Capture the cell that displays the provided text and extract its [X, Y] central coordinate. 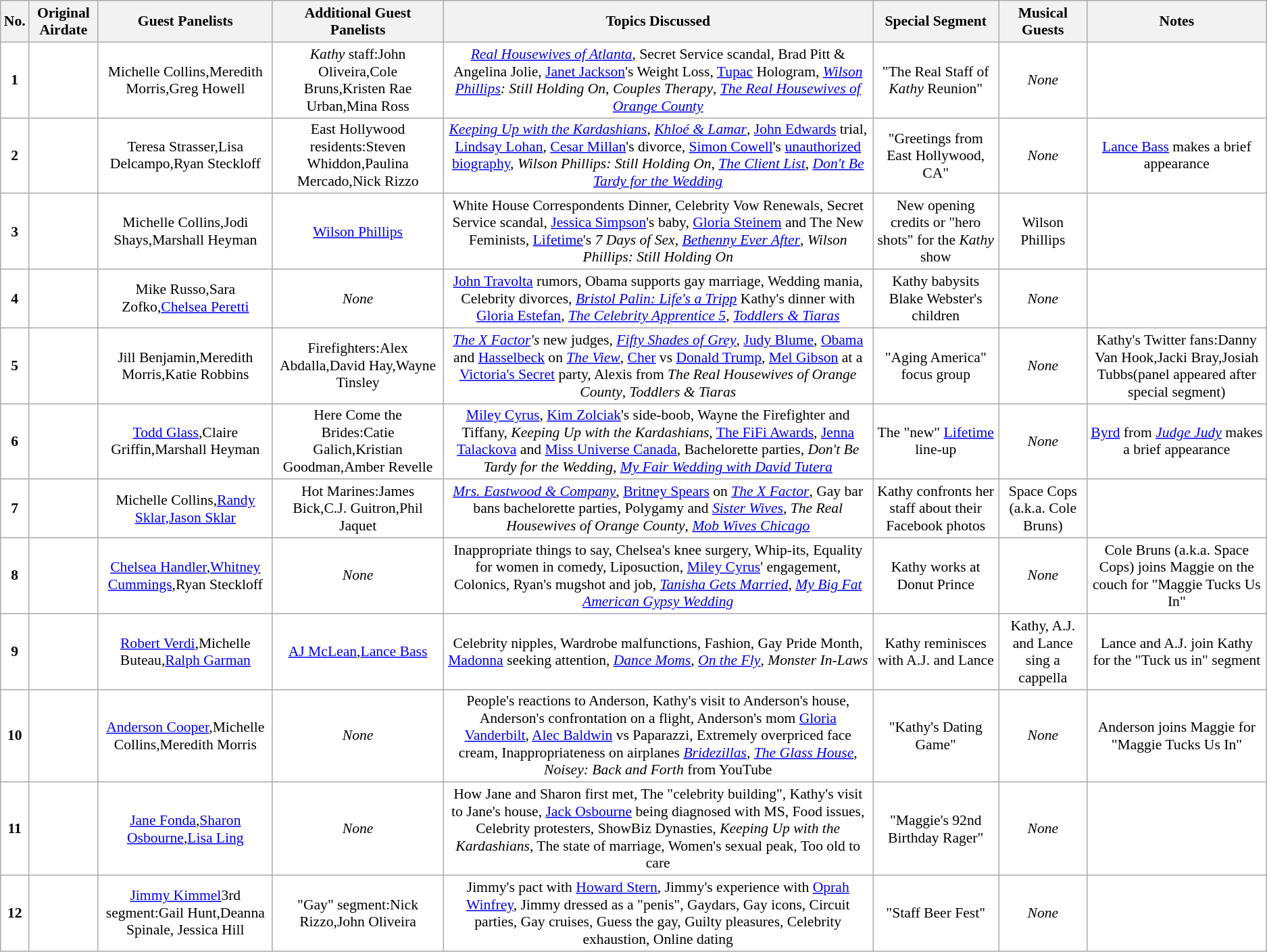
Michelle Collins,Jodi Shays,Marshall Heyman [185, 232]
Special Segment [936, 22]
Notes [1177, 22]
Mike Russo,Sara Zofko,Chelsea Peretti [185, 299]
Kathy reminisces with A.J. and Lance [936, 651]
9 [15, 651]
Byrd from Judge Judy makes a brief appearance [1177, 441]
Todd Glass,Claire Griffin,Marshall Heyman [185, 441]
Jane Fonda,Sharon Osbourne,Lisa Ling [185, 829]
Jill Benjamin,Meredith Morris,Katie Robbins [185, 366]
6 [15, 441]
3 [15, 232]
"Staff Beer Fest" [936, 913]
1 [15, 80]
Michelle Collins,Randy Sklar,Jason Sklar [185, 509]
Musical Guests [1043, 22]
Robert Verdi,Michelle Buteau,Ralph Garman [185, 651]
8 [15, 576]
5 [15, 366]
"Maggie's 92nd Birthday Rager" [936, 829]
Teresa Strasser,Lisa Delcampo,Ryan Steckloff [185, 155]
Kathy confronts her staff about their Facebook photos [936, 509]
2 [15, 155]
Firefighters:Alex Abdalla,David Hay,Wayne Tinsley [357, 366]
Here Come the Brides:Catie Galich,Kristian Goodman,Amber Revelle [357, 441]
Hot Marines:James Bick,C.J. Guitron,Phil Jaquet [357, 509]
Guest Panelists [185, 22]
Cole Bruns (a.k.a. Space Cops) joins Maggie on the couch for "Maggie Tucks Us In" [1177, 576]
Topics Discussed [658, 22]
4 [15, 299]
Additional Guest Panelists [357, 22]
East Hollywood residents:Steven Whiddon,Paulina Mercado,Nick Rizzo [357, 155]
11 [15, 829]
Celebrity nipples, Wardrobe malfunctions, Fashion, Gay Pride Month, Madonna seeking attention, Dance Moms, On the Fly, Monster In-Laws [658, 651]
Anderson Cooper,Michelle Collins,Meredith Morris [185, 736]
Kathy, A.J. and Lance sing a cappella [1043, 651]
Original Airdate [64, 22]
Space Cops (a.k.a. Cole Bruns) [1043, 509]
"Aging America" focus group [936, 366]
Anderson joins Maggie for "Maggie Tucks Us In" [1177, 736]
12 [15, 913]
Lance and A.J. join Kathy for the "Tuck us in" segment [1177, 651]
The "new" Lifetime line-up [936, 441]
Kathy babysits Blake Webster's children [936, 299]
Kathy staff:John Oliveira,Cole Bruns,Kristen Rae Urban,Mina Ross [357, 80]
Kathy works at Donut Prince [936, 576]
Kathy's Twitter fans:Danny Van Hook,Jacki Bray,Josiah Tubbs(panel appeared after special segment) [1177, 366]
Jimmy Kimmel3rd segment:Gail Hunt,Deanna Spinale, Jessica Hill [185, 913]
10 [15, 736]
Chelsea Handler,Whitney Cummings,Ryan Steckloff [185, 576]
"Greetings from East Hollywood, CA" [936, 155]
AJ McLean,Lance Bass [357, 651]
7 [15, 509]
No. [15, 22]
"The Real Staff of Kathy Reunion" [936, 80]
Lance Bass makes a brief appearance [1177, 155]
New opening credits or "hero shots" for the Kathy show [936, 232]
"Kathy's Dating Game" [936, 736]
Michelle Collins,Meredith Morris,Greg Howell [185, 80]
"Gay" segment:Nick Rizzo,John Oliveira [357, 913]
